Provide the [X, Y] coordinate of the cell's center where the given text is located.  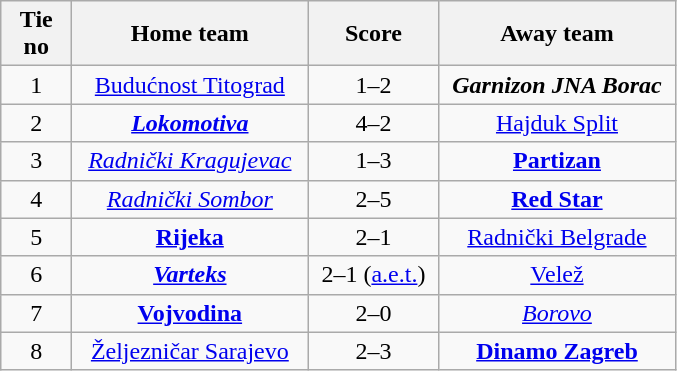
2–0 [374, 313]
Rijeka [190, 237]
1–3 [374, 161]
Radnički Sombor [190, 199]
4 [36, 199]
Away team [557, 34]
6 [36, 275]
1 [36, 85]
2–3 [374, 351]
Velež [557, 275]
Radnički Kragujevac [190, 161]
2–1 (a.e.t.) [374, 275]
Hajduk Split [557, 123]
7 [36, 313]
3 [36, 161]
Tie no [36, 34]
Varteks [190, 275]
Dinamo Zagreb [557, 351]
Vojvodina [190, 313]
Željezničar Sarajevo [190, 351]
2–1 [374, 237]
1–2 [374, 85]
2 [36, 123]
Radnički Belgrade [557, 237]
8 [36, 351]
Partizan [557, 161]
Home team [190, 34]
Garnizon JNA Borac [557, 85]
Red Star [557, 199]
2–5 [374, 199]
Score [374, 34]
5 [36, 237]
Borovo [557, 313]
Budućnost Titograd [190, 85]
Lokomotiva [190, 123]
4–2 [374, 123]
